Provide the (X, Y) coordinate of the cell's center where the given text is located.  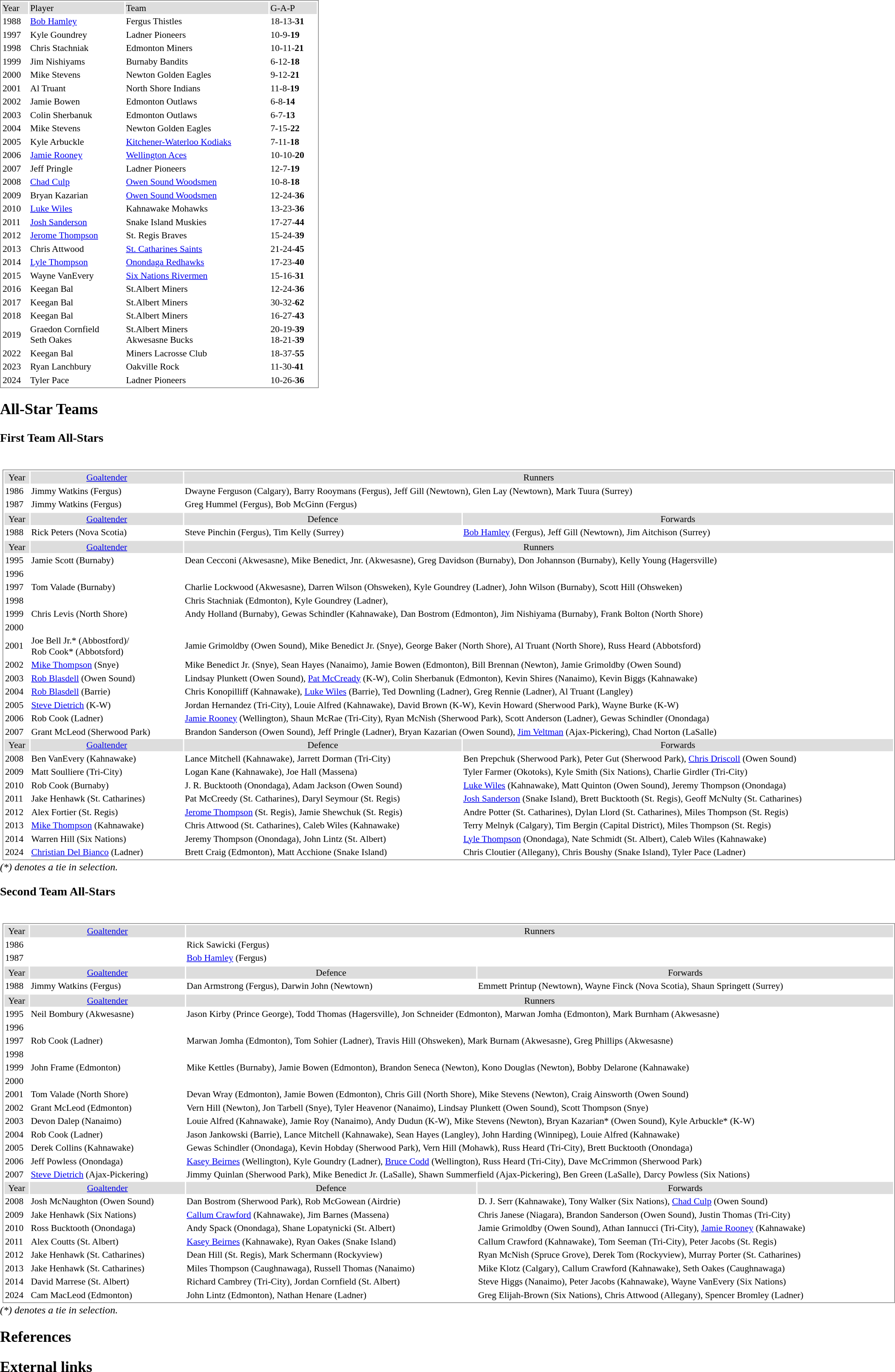
Chris Levis (North Shore) (107, 613)
Jamie Bowen (77, 102)
Steve Dietrich (Ajax-Pickering) (108, 1174)
Callum Crawford (Kahnawake), Jim Barnes (Massena) (331, 1214)
2023 (15, 367)
Burnaby Bandits (197, 61)
Brett Craig (Edmonton), Matt Acchione (Snake Island) (323, 852)
20-19-3918-21-39 (293, 334)
10-8-18 (293, 182)
10-10-20 (293, 155)
2015 (15, 275)
10-9-19 (293, 35)
Pat McCreedy (St. Catharines), Daryl Seymour (St. Regis) (323, 798)
Chris Konopilliff (Kahnawake), Luke Wiles (Barrie), Ted Downling (Ladner), Greg Rennie (Ladner), Al Truant (Langley) (539, 691)
Miners Lacrosse Club (197, 353)
Rob Blasdell (Owen Sound) (107, 678)
Jamie Scott (Burnaby) (107, 560)
2016 (15, 289)
Oakville Rock (197, 367)
Warren Hill (Six Nations) (107, 838)
Emmett Printup (Newtown), Wayne Finck (Nova Scotia), Shaun Springett (Surrey) (685, 986)
Greg Hummel (Fergus), Bob McGinn (Fergus) (539, 504)
Jamie Grimoldby (Owen Sound), Mike Benedict Jr. (Snye), George Baker (North Shore), Al Truant (North Shore), Russ Heard (Abbotsford) (539, 646)
Chris Attwood (St. Catharines), Caleb Wiles (Kahnawake) (323, 825)
Dan Bostrom (Sherwood Park), Rob McGowean (Airdrie) (331, 1201)
Miles Thompson (Caughnawaga), Russell Thomas (Nanaimo) (331, 1268)
10-26-36 (293, 380)
Andy Spack (Onondaga), Shane Lopatynicki (St. Albert) (331, 1228)
Lyle Thompson (Onondaga), Nate Schmidt (St. Albert), Caleb Wiles (Kahnawake) (678, 838)
D. J. Serr (Kahnawake), Tony Walker (Six Nations), Chad Culp (Owen Sound) (685, 1201)
Chad Culp (77, 182)
Joe Bell Jr.* (Abbostford)/Rob Cook* (Abbotsford) (107, 646)
Bob Hamley (Fergus), Jeff Gill (Newtown), Jim Aitchison (Surrey) (678, 532)
Matt Soulliere (Tri-City) (107, 771)
Lance Mitchell (Kahnawake), Jarrett Dorman (Tri-City) (323, 758)
Jason Jankowski (Barrie), Lance Mitchell (Kahnawake), Sean Hayes (Langley), John Harding (Winnipeg), Louie Alfred (Kahnawake) (540, 1134)
Grant McLeod (Edmonton) (108, 1107)
Wayne VanEvery (77, 275)
Ben Prepchuk (Sherwood Park), Peter Gut (Sherwood Park), Chris Driscoll (Owen Sound) (678, 758)
Richard Cambrey (Tri-City), Jordan Cornfield (St. Albert) (331, 1282)
Jason Kirby (Prince George), Todd Thomas (Hagersville), Jon Schneider (Edmonton), Marwan Jomha (Edmonton), Mark Burnham (Akwesasne) (540, 1014)
Snake Island Muskies (197, 222)
Chris Janese (Niagara), Brandon Sanderson (Owen Sound), Justin Thomas (Tri-City) (685, 1214)
Colin Sherbanuk (77, 115)
Jeremy Thompson (Onondaga), John Lintz (St. Albert) (323, 838)
Alex Fortier (St. Regis) (107, 812)
2019 (15, 334)
Cam MacLeod (Edmonton) (108, 1295)
Derek Collins (Kahnawake) (108, 1148)
Jerome Thompson (77, 235)
Lindsay Plunkett (Owen Sound), Pat McCready (K-W), Colin Sherbanuk (Edmonton), Kevin Shires (Nanaimo), Kevin Biggs (Kahnawake) (539, 678)
12-7-19 (293, 168)
2018 (15, 316)
Dwayne Ferguson (Calgary), Barry Rooymans (Fergus), Jeff Gill (Newtown), Glen Lay (Newtown), Mark Tuura (Surrey) (539, 491)
30-32-62 (293, 302)
Bob Hamley (Fergus) (540, 958)
Bryan Kazarian (77, 195)
Jimmy Quinlan (Sherwood Park), Mike Benedict Jr. (LaSalle), Shawn Summerfield (Ajax-Pickering), Ben Green (LaSalle), Darcy Powless (Six Nations) (540, 1174)
Tom Valade (North Shore) (108, 1094)
Rob Blasdell (Barrie) (107, 691)
6-12-18 (293, 61)
Mike Klotz (Calgary), Callum Crawford (Kahnawake), Seth Oakes (Caughnawaga) (685, 1268)
Dean Hill (St. Regis), Mark Schermann (Rockyview) (331, 1255)
Mike Benedict Jr. (Snye), Sean Hayes (Nanaimo), Jamie Bowen (Edmonton), Bill Brennan (Newton), Jamie Grimoldby (Owen Sound) (539, 664)
Grant McLeod (Sherwood Park) (107, 731)
Andy Holland (Burnaby), Gewas Schindler (Kahnawake), Dan Bostrom (Edmonton), Jim Nishiyama (Burnaby), Frank Bolton (North Shore) (539, 613)
7-11-18 (293, 142)
Rob Cook (Burnaby) (107, 785)
Charlie Lockwood (Akwesasne), Darren Wilson (Ohsweken), Kyle Goundrey (Ladner), John Wilson (Burnaby), Scott Hill (Ohsweken) (539, 587)
Mike Thompson (Kahnawake) (107, 825)
Lyle Thompson (77, 262)
Chris Stachniak (Edmonton), Kyle Goundrey (Ladner), (539, 600)
Dan Armstrong (Fergus), Darwin John (Newtown) (331, 986)
10-11-21 (293, 48)
13-23-36 (293, 209)
Logan Kane (Kahnawake), Joe Hall (Massena) (323, 771)
Jeff Powless (Onondaga) (108, 1161)
Vern Hill (Newton), Jon Tarbell (Snye), Tyler Heavenor (Nanaimo), Lindsay Plunkett (Owen Sound), Scott Thompson (Snye) (540, 1107)
Tyler Farmer (Okotoks), Kyle Smith (Six Nations), Charlie Girdler (Tri-City) (678, 771)
Jeff Pringle (77, 168)
Steve Dietrich (K-W) (107, 705)
Chris Stachniak (77, 48)
Ben VanEvery (Kahnawake) (107, 758)
Brandon Sanderson (Owen Sound), Jeff Pringle (Ladner), Bryan Kazarian (Owen Sound), Jim Veltman (Ajax-Pickering), Chad Norton (LaSalle) (539, 731)
2022 (15, 353)
Fergus Thistles (197, 21)
Tyler Pace (77, 380)
11-8-19 (293, 88)
Jamie Rooney (77, 155)
Ross Bucktooth (Onondaga) (108, 1228)
Gewas Schindler (Onondaga), Kevin Hobday (Sherwood Park), Vern Hill (Mohawk), Russ Heard (Tri-City), Brett Bucktooth (Onondaga) (540, 1148)
18-37-55 (293, 353)
Al Truant (77, 88)
Greg Elijah-Brown (Six Nations), Chris Attwood (Allegany), Spencer Bromley (Ladner) (685, 1295)
Kyle Arbuckle (77, 142)
Wellington Aces (197, 155)
Andre Potter (St. Catharines), Dylan Llord (St. Catharines), Miles Thompson (St. Regis) (678, 812)
6-7-13 (293, 115)
Marwan Jomha (Edmonton), Tom Sohier (Ladner), Travis Hill (Ohsweken), Mark Burnam (Akwesasne), Greg Phillips (Akwesasne) (540, 1041)
Six Nations Rivermen (197, 275)
18-13-31 (293, 21)
7-15-22 (293, 128)
2017 (15, 302)
G-A-P (293, 8)
Mike Thompson (Snye) (107, 664)
Luke Wiles (Kahnawake), Matt Quinton (Owen Sound), Jeremy Thompson (Onondaga) (678, 785)
Edmonton Miners (197, 48)
John Frame (Edmonton) (108, 1067)
Player (77, 8)
15-24-39 (293, 235)
Jamie Grimoldby (Owen Sound), Athan Iannucci (Tri-City), Jamie Rooney (Kahnawake) (685, 1228)
Jake Henhawk (Six Nations) (108, 1214)
16-27-43 (293, 316)
Devon Dalep (Nanaimo) (108, 1121)
Josh Sanderson (77, 222)
11-30-41 (293, 367)
Neil Bombury (Akwesasne) (108, 1014)
Steve Higgs (Nanaimo), Peter Jacobs (Kahnawake), Wayne VanEvery (Six Nations) (685, 1282)
Team (197, 8)
Louie Alfred (Kahnawake), Jamie Roy (Nanaimo), Andy Dudun (K-W), Mike Stevens (Newton), Bryan Kazarian* (Owen Sound), Kyle Arbuckle* (K-W) (540, 1121)
Mike Kettles (Burnaby), Jamie Bowen (Edmonton), Brandon Seneca (Newton), Kono Douglas (Newton), Bobby Delarone (Kahnawake) (540, 1067)
Ryan Lanchbury (77, 367)
Kasey Beirnes (Wellington), Kyle Goundry (Ladner), Bruce Codd (Wellington), Russ Heard (Tri-City), Dave McCrimmon (Sherwood Park) (540, 1161)
Luke Wiles (77, 209)
9-12-21 (293, 75)
Chris Cloutier (Allegany), Chris Boushy (Snake Island), Tyler Pace (Ladner) (678, 852)
Kitchener-Waterloo Kodiaks (197, 142)
Kasey Beirnes (Kahnawake), Ryan Oakes (Snake Island) (331, 1241)
Jamie Rooney (Wellington), Shaun McRae (Tri-City), Ryan McNish (Sherwood Park), Scott Anderson (Ladner), Gewas Schindler (Onondaga) (539, 718)
Jordan Hernandez (Tri-City), Louie Alfred (Kahnawake), David Brown (K-W), Kevin Howard (Sherwood Park), Wayne Burke (K-W) (539, 705)
Josh Sanderson (Snake Island), Brett Bucktooth (St. Regis), Geoff McNulty (St. Catharines) (678, 798)
John Lintz (Edmonton), Nathan Henare (Ladner) (331, 1295)
Kyle Goundrey (77, 35)
Dean Cecconi (Akwesasne), Mike Benedict, Jnr. (Akwesasne), Greg Davidson (Burnaby), Don Johannson (Burnaby), Kelly Young (Hagersville) (539, 560)
Graedon CornfieldSeth Oakes (77, 334)
Josh McNaughton (Owen Sound) (108, 1201)
Kahnawake Mohawks (197, 209)
17-27-44 (293, 222)
Onondaga Redhawks (197, 262)
Alex Coutts (St. Albert) (108, 1241)
Rick Sawicki (Fergus) (540, 944)
North Shore Indians (197, 88)
Jim Nishiyams (77, 61)
Tom Valade (Burnaby) (107, 587)
St.Albert MinersAkwesasne Bucks (197, 334)
Devan Wray (Edmonton), Jamie Bowen (Edmonton), Chris Gill (North Shore), Mike Stevens (Newton), Craig Ainsworth (Owen Sound) (540, 1094)
St. Regis Braves (197, 235)
Ryan McNish (Spruce Grove), Derek Tom (Rockyview), Murray Porter (St. Catharines) (685, 1255)
Jerome Thompson (St. Regis), Jamie Shewchuk (St. Regis) (323, 812)
Christian Del Bianco (Ladner) (107, 852)
15-16-31 (293, 275)
Rick Peters (Nova Scotia) (107, 532)
Bob Hamley (77, 21)
17-23-40 (293, 262)
David Marrese (St. Albert) (108, 1282)
Terry Melnyk (Calgary), Tim Bergin (Capital District), Miles Thompson (St. Regis) (678, 825)
6-8-14 (293, 102)
Chris Attwood (77, 249)
St. Catharines Saints (197, 249)
J. R. Bucktooth (Onondaga), Adam Jackson (Owen Sound) (323, 785)
Steve Pinchin (Fergus), Tim Kelly (Surrey) (323, 532)
21-24-45 (293, 249)
Callum Crawford (Kahnawake), Tom Seeman (Tri-City), Peter Jacobs (St. Regis) (685, 1241)
